Provide the [x, y] coordinate of the cell's center where the given text is located.  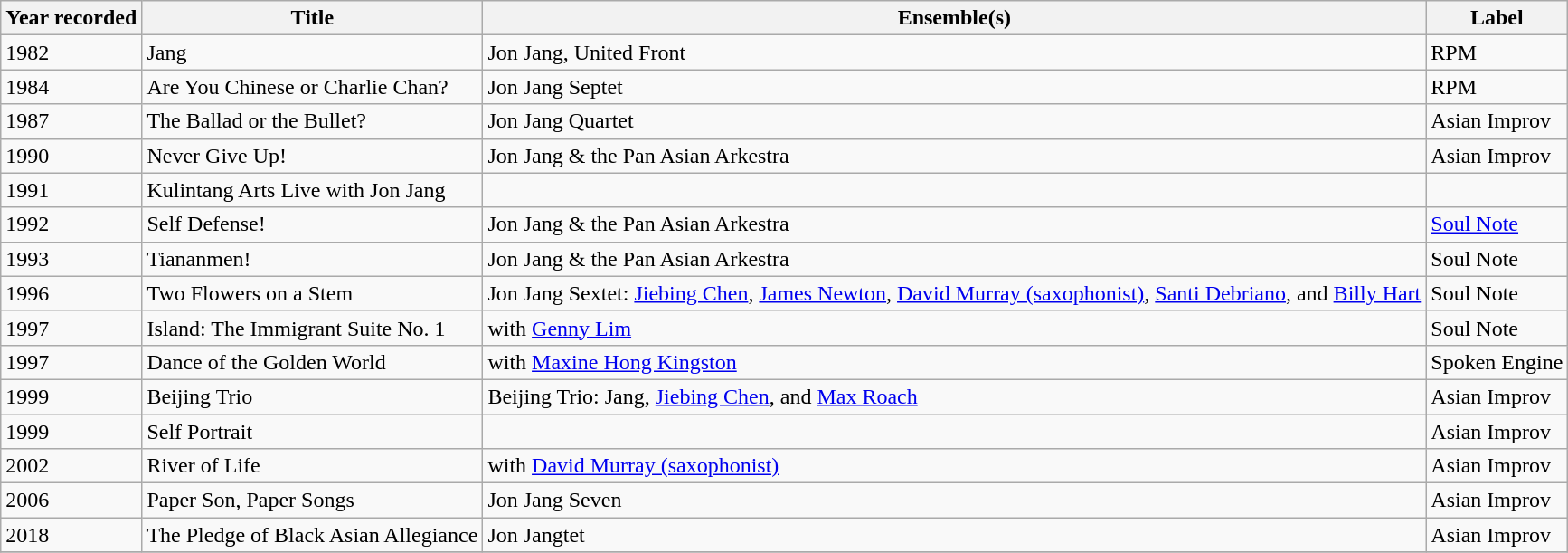
Year recorded [71, 18]
with Maxine Hong Kingston [955, 362]
2018 [71, 535]
Are You Chinese or Charlie Chan? [313, 87]
1991 [71, 190]
Island: The Immigrant Suite No. 1 [313, 328]
Two Flowers on a Stem [313, 293]
Jon Jang, United Front [955, 52]
1990 [71, 156]
1987 [71, 121]
1996 [71, 293]
Jon Jang Seven [955, 501]
with Genny Lim [955, 328]
2006 [71, 501]
1993 [71, 259]
Spoken Engine [1497, 362]
Dance of the Golden World [313, 362]
The Pledge of Black Asian Allegiance [313, 535]
Self Defense! [313, 224]
with David Murray (saxophonist) [955, 466]
2002 [71, 466]
Kulintang Arts Live with Jon Jang [313, 190]
1982 [71, 52]
Never Give Up! [313, 156]
Jon Jang Quartet [955, 121]
Tiananmen! [313, 259]
Jon Jang Sextet: Jiebing Chen, James Newton, David Murray (saxophonist), Santi Debriano, and Billy Hart [955, 293]
1992 [71, 224]
1984 [71, 87]
Jon Jangtet [955, 535]
The Ballad or the Bullet? [313, 121]
Label [1497, 18]
Jang [313, 52]
Beijing Trio: Jang, Jiebing Chen, and Max Roach [955, 396]
Jon Jang Septet [955, 87]
Paper Son, Paper Songs [313, 501]
River of Life [313, 466]
Self Portrait [313, 432]
Ensemble(s) [955, 18]
Title [313, 18]
Beijing Trio [313, 396]
